Determine the [x, y] coordinate at the center of the cell enclosing the given text.  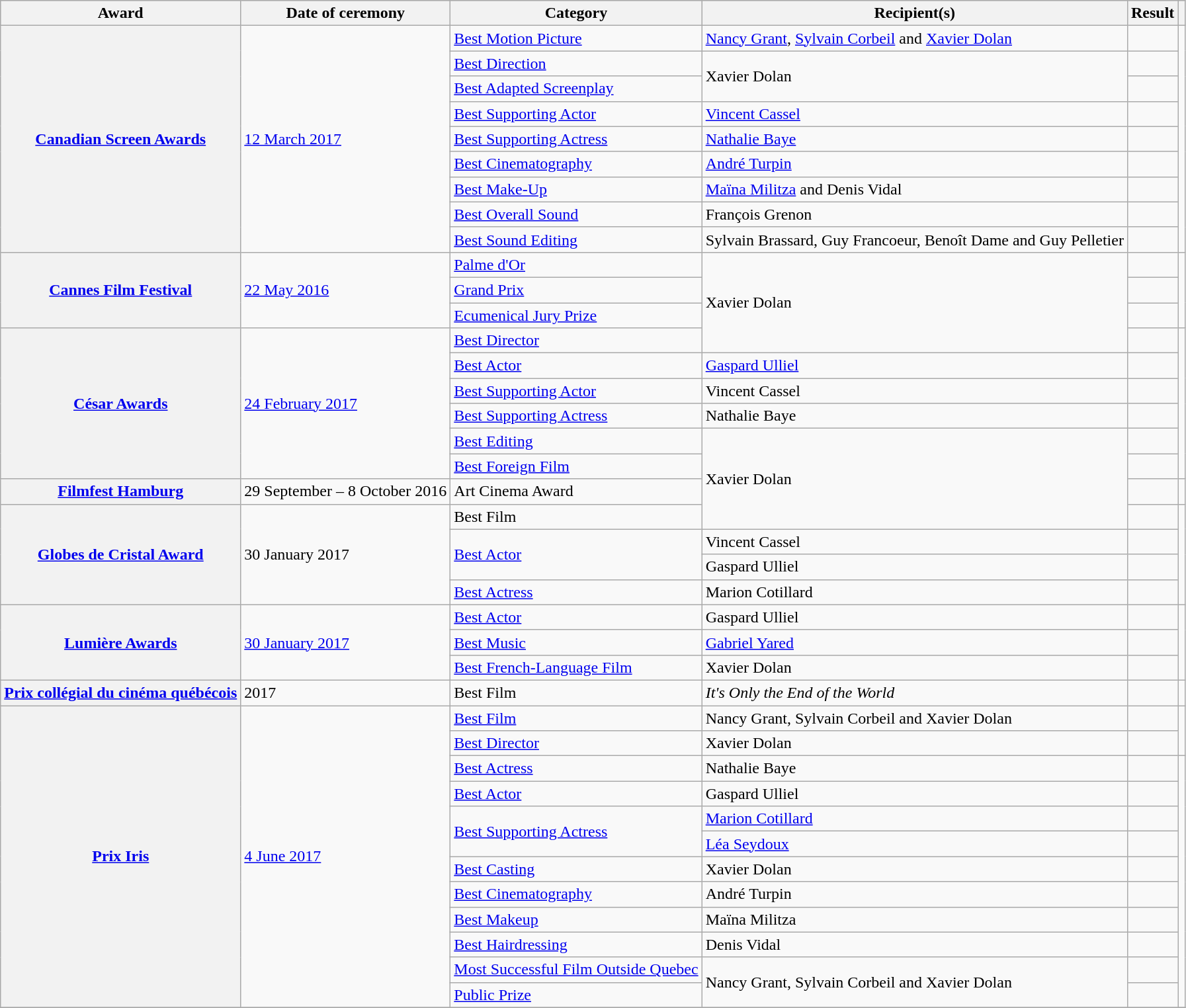
Ecumenical Jury Prize [576, 315]
Sylvain Brassard, Guy Francoeur, Benoît Dame and Guy Pelletier [914, 239]
2017 [345, 693]
Globes de Cristal Award [120, 554]
Most Successful Film Outside Quebec [576, 970]
Result [1152, 13]
Maïna Militza and Denis Vidal [914, 189]
Best Make-Up [576, 189]
22 May 2016 [345, 290]
Lumière Awards [120, 642]
Date of ceremony [345, 13]
Gabriel Yared [914, 642]
Award [120, 13]
12 March 2017 [345, 139]
Category [576, 13]
Best Foreign Film [576, 466]
Best Editing [576, 441]
Best French-Language Film [576, 667]
Maïna Militza [914, 919]
Public Prize [576, 995]
Best Overall Sound [576, 214]
Grand Prix [576, 290]
Art Cinema Award [576, 491]
Best Adapted Screenplay [576, 89]
Best Hairdressing [576, 945]
Best Casting [576, 869]
Recipient(s) [914, 13]
24 February 2017 [345, 403]
Canadian Screen Awards [120, 139]
Cannes Film Festival [120, 290]
Best Music [576, 642]
29 September – 8 October 2016 [345, 491]
Best Direction [576, 63]
Léa Seydoux [914, 844]
Best Motion Picture [576, 38]
Best Makeup [576, 919]
César Awards [120, 403]
Denis Vidal [914, 945]
François Grenon [914, 214]
Prix Iris [120, 856]
4 June 2017 [345, 856]
Best Sound Editing [576, 239]
Palme d'Or [576, 265]
It's Only the End of the World [914, 693]
Filmfest Hamburg [120, 491]
Prix collégial du cinéma québécois [120, 693]
